Pinpoint the cell where the given text exists, returning its [X, Y] midpoint coordinate. 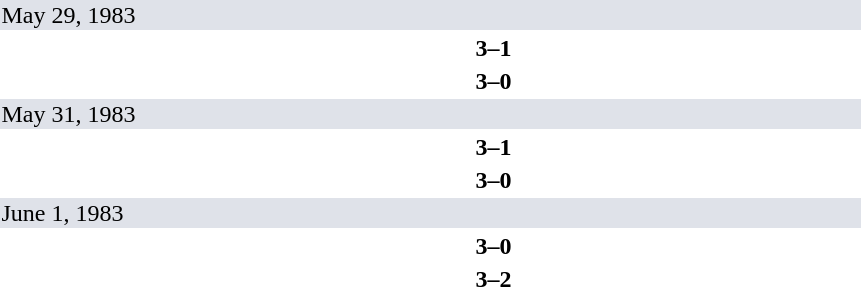
May 31, 1983 [430, 114]
May 29, 1983 [430, 15]
June 1, 1983 [430, 213]
